From the cell containing the given text, extract its center point as (x, y) coordinate. 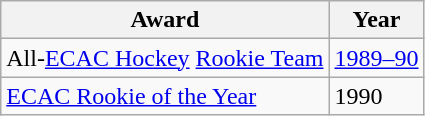
All-ECAC Hockey Rookie Team (165, 58)
ECAC Rookie of the Year (165, 96)
Year (376, 20)
1989–90 (376, 58)
Award (165, 20)
1990 (376, 96)
